Provide the (X, Y) coordinate of the cell's center where the given text is located.  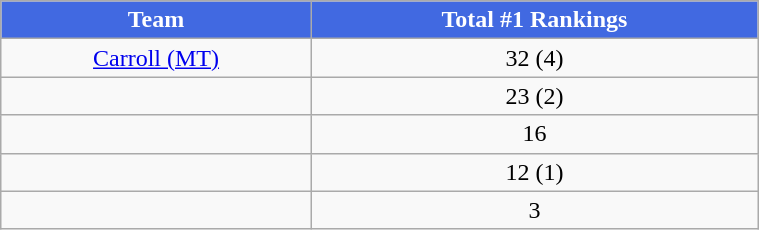
23 (2) (534, 96)
12 (1) (534, 172)
Carroll (MT) (156, 58)
32 (4) (534, 58)
Total #1 Rankings (534, 20)
Team (156, 20)
3 (534, 210)
16 (534, 134)
